Locate the cell with the specified text and output its (X, Y) center coordinate. 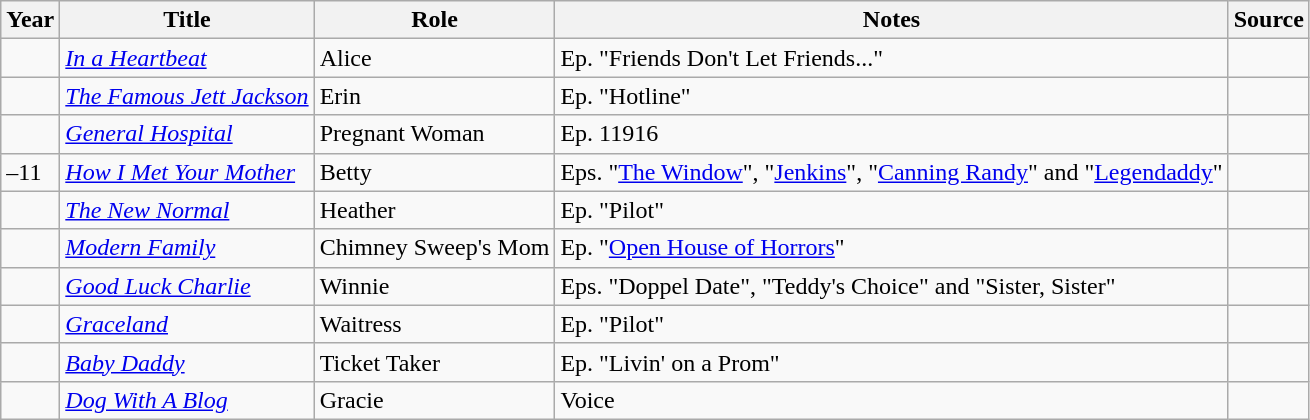
Role (434, 20)
Erin (434, 96)
Year (30, 20)
Ticket Taker (434, 362)
Dog With A Blog (187, 400)
Pregnant Woman (434, 134)
General Hospital (187, 134)
Winnie (434, 286)
Alice (434, 58)
Waitress (434, 324)
Ep. "Friends Don't Let Friends..." (892, 58)
Ep. "Open House of Horrors" (892, 248)
How I Met Your Mother (187, 172)
Ep. "Livin' on a Prom" (892, 362)
Notes (892, 20)
Heather (434, 210)
The Famous Jett Jackson (187, 96)
Ep. 11916 (892, 134)
Graceland (187, 324)
Chimney Sweep's Mom (434, 248)
Gracie (434, 400)
–11 (30, 172)
The New Normal (187, 210)
Source (1268, 20)
Eps. "The Window", "Jenkins", "Canning Randy" and "Legendaddy" (892, 172)
Good Luck Charlie (187, 286)
In a Heartbeat (187, 58)
Modern Family (187, 248)
Baby Daddy (187, 362)
Voice (892, 400)
Eps. "Doppel Date", "Teddy's Choice" and "Sister, Sister" (892, 286)
Ep. "Hotline" (892, 96)
Title (187, 20)
Betty (434, 172)
